Provide the (x, y) coordinate of the cell's center where the given text is located.  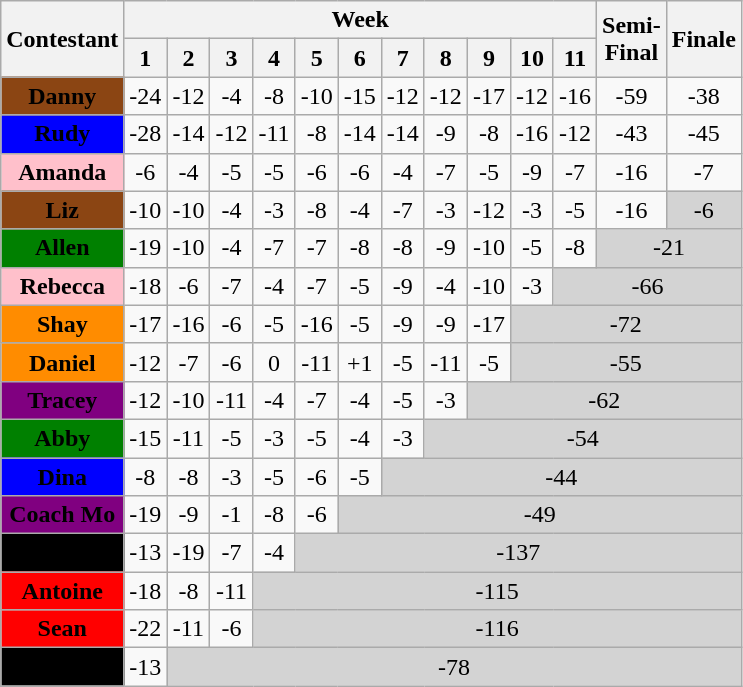
5 (316, 58)
-1 (232, 515)
-137 (518, 553)
-49 (540, 515)
+1 (360, 362)
-72 (626, 324)
-24 (146, 96)
-115 (497, 591)
Abby (62, 438)
3 (232, 58)
Semi-Final (632, 39)
-54 (582, 438)
10 (532, 58)
-28 (146, 134)
-45 (704, 134)
Coach Mo (62, 515)
Finale (704, 39)
-21 (670, 248)
-55 (626, 362)
Julio (62, 553)
Amanda (62, 172)
-78 (454, 667)
Dina (62, 477)
Allen (62, 248)
-43 (632, 134)
-44 (561, 477)
Tracey (62, 400)
-66 (647, 286)
Liz (62, 210)
Contestant (62, 39)
1 (146, 58)
-116 (497, 629)
6 (360, 58)
9 (488, 58)
-59 (632, 96)
Week (360, 20)
11 (574, 58)
Daniel (62, 362)
Danny (62, 96)
Antoine (62, 591)
4 (274, 58)
Shay (62, 324)
-62 (604, 400)
2 (188, 58)
Alexandra (62, 667)
-38 (704, 96)
-22 (146, 629)
Sean (62, 629)
Rebecca (62, 286)
7 (402, 58)
Rudy (62, 134)
8 (446, 58)
0 (274, 362)
